Scan for the cell matching the given text and deliver its [x, y] coordinate at center. 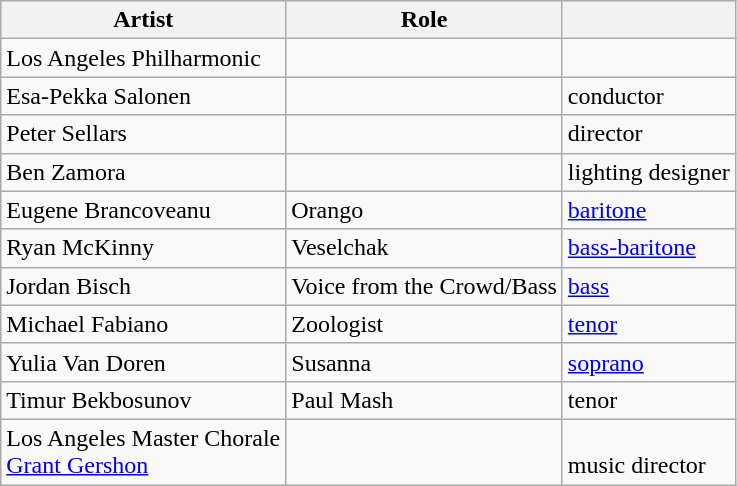
Artist [144, 20]
Role [424, 20]
lighting designer [648, 172]
bass-baritone [648, 248]
Los Angeles Master ChoraleGrant Gershon [144, 452]
conductor [648, 96]
music director [648, 452]
Yulia Van Doren [144, 362]
Zoologist [424, 324]
Ben Zamora [144, 172]
Veselchak [424, 248]
Esa-Pekka Salonen [144, 96]
Orango [424, 210]
Michael Fabiano [144, 324]
director [648, 134]
Los Angeles Philharmonic [144, 58]
Peter Sellars [144, 134]
Voice from the Crowd/Bass [424, 286]
Timur Bekbosunov [144, 400]
Jordan Bisch [144, 286]
Paul Mash [424, 400]
soprano [648, 362]
Ryan McKinny [144, 248]
Susanna [424, 362]
baritone [648, 210]
bass [648, 286]
Eugene Brancoveanu [144, 210]
